Find where the given text appears and provide that cell's center as (x, y) coordinate. 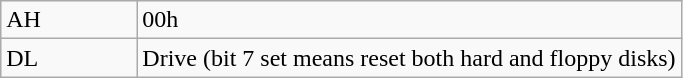
AH (69, 20)
Drive (bit 7 set means reset both hard and floppy disks) (409, 58)
00h (409, 20)
DL (69, 58)
